Provide the [X, Y] coordinate of the cell's center where the given text is located.  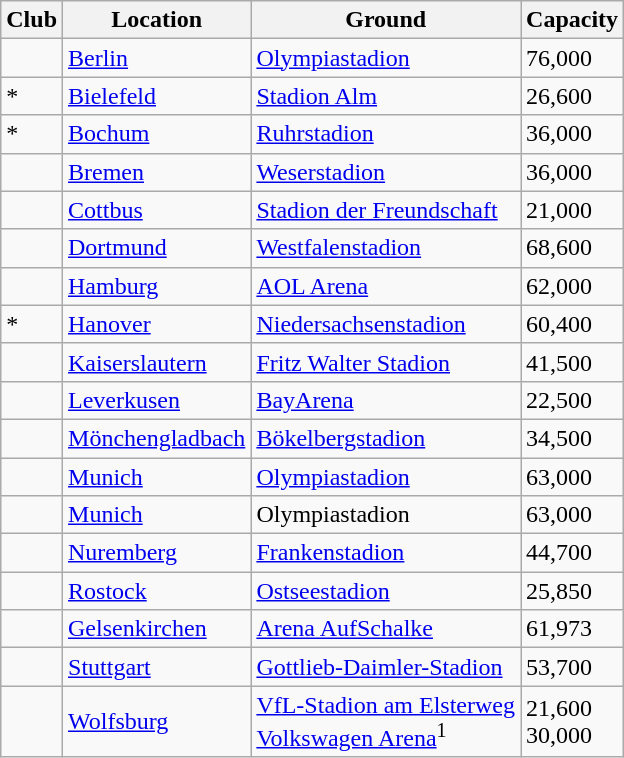
Nuremberg [157, 553]
Mönchengladbach [157, 438]
Stadion Alm [386, 96]
22,500 [572, 400]
Frankenstadion [386, 553]
Stuttgart [157, 667]
AOL Arena [386, 286]
BayArena [386, 400]
21,000 [572, 210]
Bochum [157, 134]
Gottlieb-Daimler-Stadion [386, 667]
Leverkusen [157, 400]
Rostock [157, 591]
53,700 [572, 667]
68,600 [572, 248]
61,973 [572, 629]
Niedersachsenstadion [386, 324]
26,600 [572, 96]
Wolfsburg [157, 722]
44,700 [572, 553]
Location [157, 20]
Arena AufSchalke [386, 629]
Berlin [157, 58]
Ostseestadion [386, 591]
Kaiserslautern [157, 362]
34,500 [572, 438]
21,60030,000 [572, 722]
Cottbus [157, 210]
76,000 [572, 58]
Westfalenstadion [386, 248]
Ruhrstadion [386, 134]
Bremen [157, 172]
VfL-Stadion am ElsterwegVolkswagen Arena1 [386, 722]
Bökelbergstadion [386, 438]
Ground [386, 20]
Weserstadion [386, 172]
Hanover [157, 324]
Hamburg [157, 286]
Stadion der Freundschaft [386, 210]
41,500 [572, 362]
Fritz Walter Stadion [386, 362]
62,000 [572, 286]
Bielefeld [157, 96]
Dortmund [157, 248]
60,400 [572, 324]
Capacity [572, 20]
Gelsenkirchen [157, 629]
25,850 [572, 591]
Club [32, 20]
